Capture the cell that displays the provided text and extract its [x, y] central coordinate. 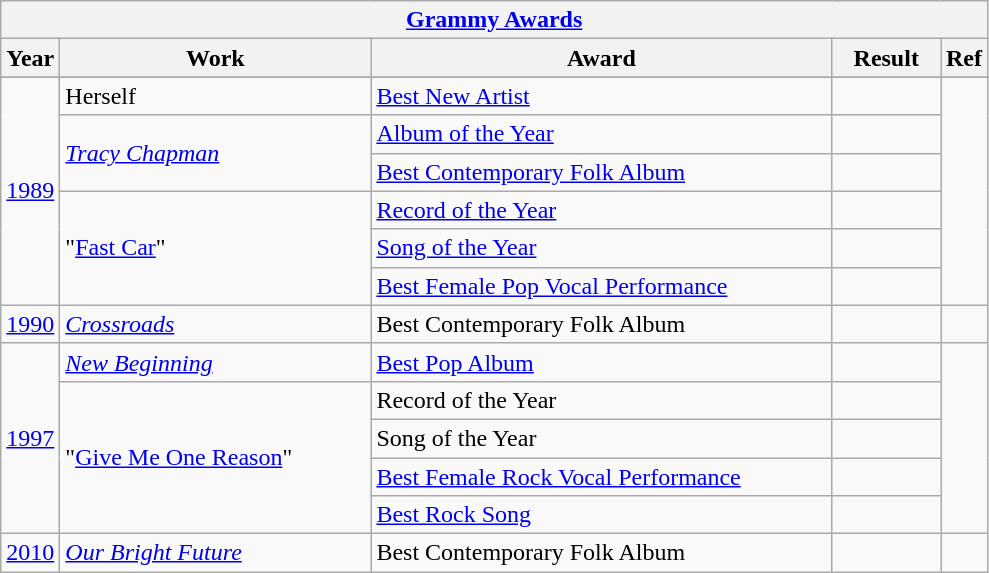
Best Rock Song [602, 515]
1997 [30, 438]
Crossroads [216, 324]
1990 [30, 324]
Tracy Chapman [216, 153]
"Fast Car" [216, 248]
Our Bright Future [216, 553]
1989 [30, 191]
Herself [216, 96]
Best Female Rock Vocal Performance [602, 477]
Work [216, 58]
Ref [964, 58]
Best New Artist [602, 96]
2010 [30, 553]
Year [30, 58]
Album of the Year [602, 134]
Grammy Awards [494, 20]
"Give Me One Reason" [216, 457]
Result [886, 58]
Best Pop Album [602, 362]
Award [602, 58]
New Beginning [216, 362]
Best Female Pop Vocal Performance [602, 286]
